From the cell containing the given text, extract its center point as (X, Y) coordinate. 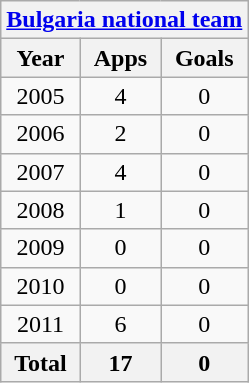
1 (120, 210)
2006 (40, 134)
17 (120, 362)
2 (120, 134)
Year (40, 58)
Goals (204, 58)
2005 (40, 96)
6 (120, 324)
2008 (40, 210)
Bulgaria national team (124, 20)
2007 (40, 172)
Apps (120, 58)
2011 (40, 324)
2009 (40, 248)
2010 (40, 286)
Total (40, 362)
